Output the (X, Y) coordinate of the center of the cell containing the given text.  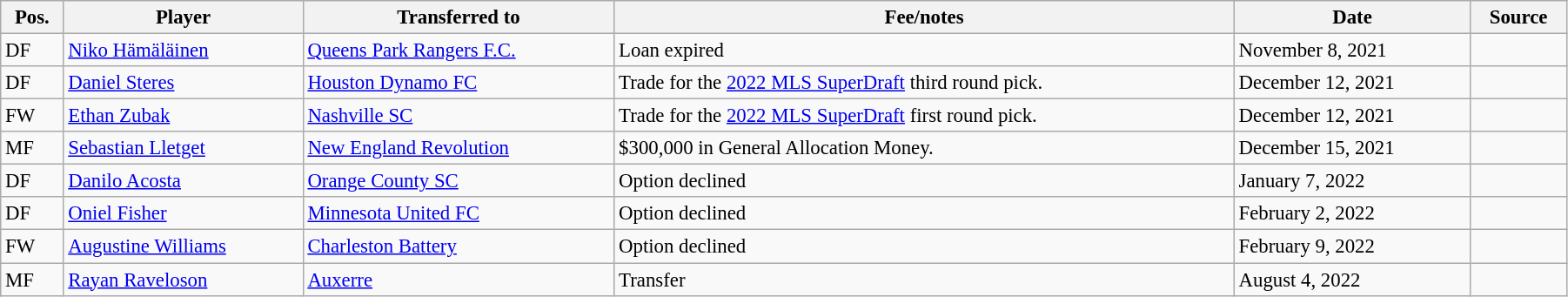
Fee/notes (924, 17)
Daniel Steres (183, 83)
February 9, 2022 (1352, 246)
Danilo Acosta (183, 181)
Charleston Battery (459, 246)
Queens Park Rangers F.C. (459, 51)
Sebastian Lletget (183, 148)
November 8, 2021 (1352, 51)
Nashville SC (459, 116)
Minnesota United FC (459, 213)
$300,000 in General Allocation Money. (924, 148)
Trade for the 2022 MLS SuperDraft first round pick. (924, 116)
Augustine Williams (183, 246)
New England Revolution (459, 148)
February 2, 2022 (1352, 213)
Loan expired (924, 51)
Orange County SC (459, 181)
Trade for the 2022 MLS SuperDraft third round pick. (924, 83)
Niko Hämäläinen (183, 51)
Pos. (32, 17)
Auxerre (459, 280)
January 7, 2022 (1352, 181)
Date (1352, 17)
Source (1519, 17)
August 4, 2022 (1352, 280)
Houston Dynamo FC (459, 83)
Player (183, 17)
Rayan Raveloson (183, 280)
Ethan Zubak (183, 116)
Transfer (924, 280)
Transferred to (459, 17)
Oniel Fisher (183, 213)
December 15, 2021 (1352, 148)
